Scan for the cell matching the given text and deliver its (X, Y) coordinate at center. 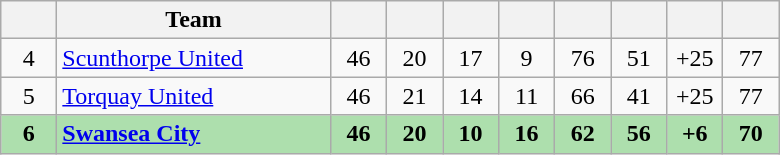
56 (639, 134)
66 (583, 96)
76 (583, 58)
6 (29, 134)
10 (470, 134)
51 (639, 58)
9 (527, 58)
5 (29, 96)
21 (414, 96)
62 (583, 134)
+6 (695, 134)
11 (527, 96)
Swansea City (194, 134)
Scunthorpe United (194, 58)
16 (527, 134)
70 (751, 134)
14 (470, 96)
Team (194, 20)
4 (29, 58)
Torquay United (194, 96)
41 (639, 96)
17 (470, 58)
